Detect which cell encompasses the target text, then output its (x, y) center coordinate. 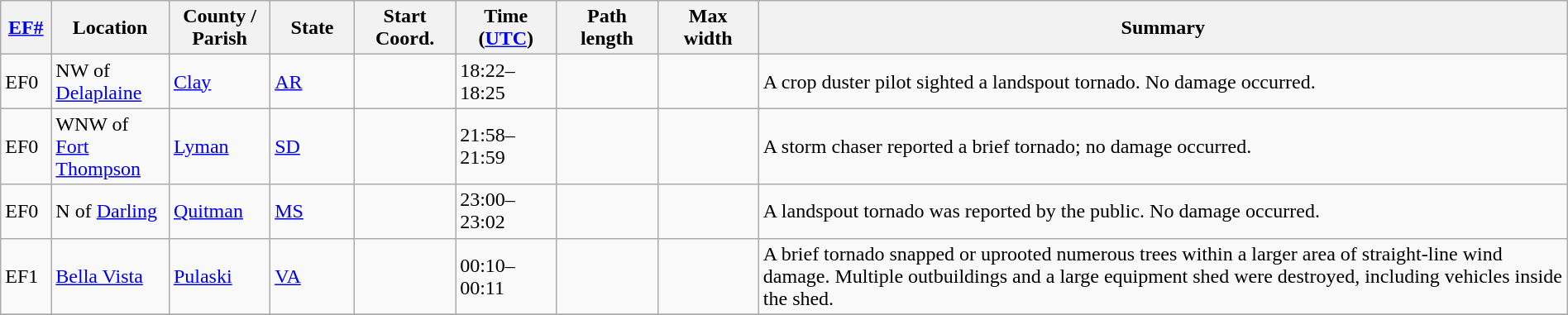
A landspout tornado was reported by the public. No damage occurred. (1163, 212)
Start Coord. (404, 28)
Summary (1163, 28)
Max width (708, 28)
18:22–18:25 (506, 81)
NW of Delaplaine (111, 81)
00:10–00:11 (506, 276)
County / Parish (219, 28)
MS (313, 212)
Quitman (219, 212)
EF# (26, 28)
N of Darling (111, 212)
Path length (607, 28)
Time (UTC) (506, 28)
VA (313, 276)
SD (313, 146)
Pulaski (219, 276)
A crop duster pilot sighted a landspout tornado. No damage occurred. (1163, 81)
21:58–21:59 (506, 146)
A storm chaser reported a brief tornado; no damage occurred. (1163, 146)
State (313, 28)
Location (111, 28)
AR (313, 81)
WNW of Fort Thompson (111, 146)
Lyman (219, 146)
Clay (219, 81)
Bella Vista (111, 276)
23:00–23:02 (506, 212)
EF1 (26, 276)
